From the cell containing the given text, extract its center point as (x, y) coordinate. 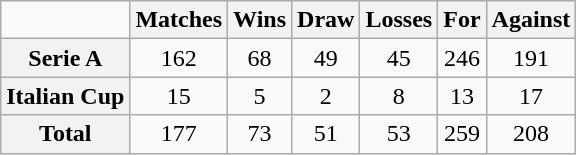
Serie A (66, 58)
208 (531, 134)
246 (462, 58)
Losses (399, 20)
53 (399, 134)
13 (462, 96)
259 (462, 134)
Matches (179, 20)
Against (531, 20)
73 (260, 134)
45 (399, 58)
17 (531, 96)
Wins (260, 20)
177 (179, 134)
191 (531, 58)
2 (326, 96)
49 (326, 58)
5 (260, 96)
162 (179, 58)
Draw (326, 20)
Italian Cup (66, 96)
68 (260, 58)
8 (399, 96)
Total (66, 134)
15 (179, 96)
51 (326, 134)
For (462, 20)
